Return the (x, y) coordinate for the center point of the cell that contains the specified text.  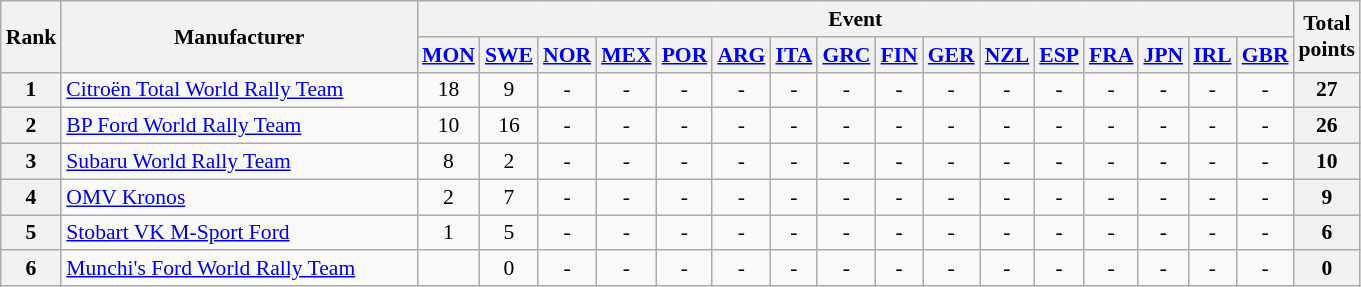
Event (856, 19)
ESP (1059, 55)
Totalpoints (1328, 36)
16 (509, 126)
SWE (509, 55)
ARG (741, 55)
MON (448, 55)
OMV Kronos (239, 197)
POR (685, 55)
7 (509, 197)
26 (1328, 126)
Rank (32, 36)
FIN (898, 55)
4 (32, 197)
Stobart VK M-Sport Ford (239, 233)
JPN (1163, 55)
GBR (1266, 55)
NZL (1008, 55)
IRL (1212, 55)
27 (1328, 90)
FRA (1111, 55)
Manufacturer (239, 36)
MEX (626, 55)
NOR (567, 55)
GER (952, 55)
8 (448, 162)
3 (32, 162)
Citroën Total World Rally Team (239, 90)
GRC (846, 55)
Subaru World Rally Team (239, 162)
ITA (794, 55)
18 (448, 90)
Munchi's Ford World Rally Team (239, 269)
BP Ford World Rally Team (239, 126)
